Find where the given text appears and provide that cell's center as (x, y) coordinate. 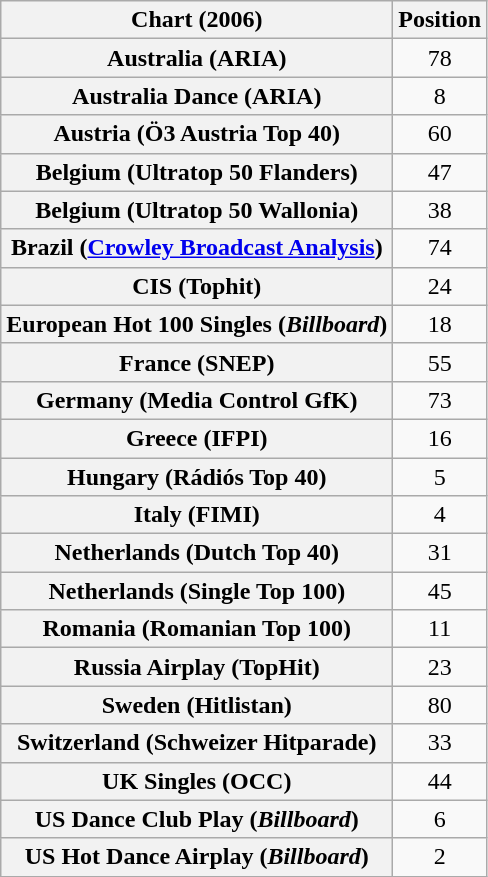
Chart (2006) (197, 20)
Italy (FIMI) (197, 515)
Greece (IFPI) (197, 438)
74 (440, 248)
24 (440, 286)
Austria (Ö3 Austria Top 40) (197, 134)
11 (440, 629)
UK Singles (OCC) (197, 781)
Germany (Media Control GfK) (197, 400)
Russia Airplay (TopHit) (197, 667)
23 (440, 667)
55 (440, 362)
Belgium (Ultratop 50 Flanders) (197, 172)
Hungary (Rádiós Top 40) (197, 477)
Position (440, 20)
60 (440, 134)
European Hot 100 Singles (Billboard) (197, 324)
73 (440, 400)
18 (440, 324)
France (SNEP) (197, 362)
5 (440, 477)
78 (440, 58)
16 (440, 438)
4 (440, 515)
Romania (Romanian Top 100) (197, 629)
Brazil (Crowley Broadcast Analysis) (197, 248)
47 (440, 172)
2 (440, 857)
38 (440, 210)
US Hot Dance Airplay (Billboard) (197, 857)
8 (440, 96)
6 (440, 819)
Australia (ARIA) (197, 58)
Switzerland (Schweizer Hitparade) (197, 743)
US Dance Club Play (Billboard) (197, 819)
45 (440, 591)
Australia Dance (ARIA) (197, 96)
44 (440, 781)
Sweden (Hitlistan) (197, 705)
Belgium (Ultratop 50 Wallonia) (197, 210)
Netherlands (Single Top 100) (197, 591)
33 (440, 743)
Netherlands (Dutch Top 40) (197, 553)
80 (440, 705)
31 (440, 553)
CIS (Tophit) (197, 286)
